Return the (X, Y) coordinate for the center point of the cell that contains the specified text.  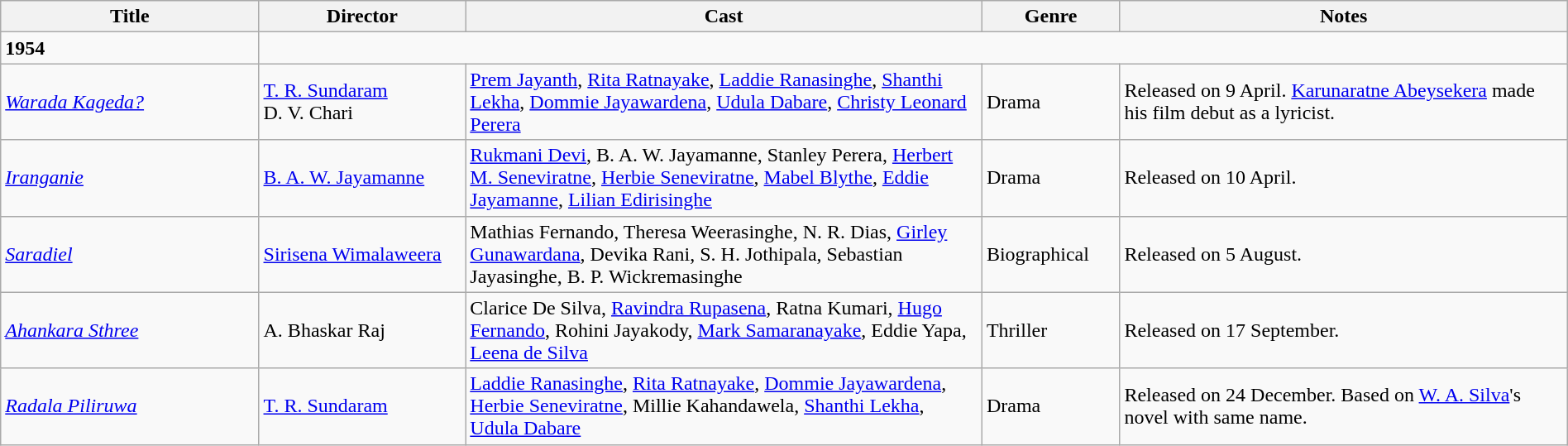
1954 (130, 48)
Iranganie (130, 178)
Sirisena Wimalaweera (362, 254)
Title (130, 17)
Released on 17 September. (1343, 330)
Released on 5 August. (1343, 254)
Rukmani Devi, B. A. W. Jayamanne, Stanley Perera, Herbert M. Seneviratne, Herbie Seneviratne, Mabel Blythe, Eddie Jayamanne, Lilian Edirisinghe (724, 178)
Laddie Ranasinghe, Rita Ratnayake, Dommie Jayawardena, Herbie Seneviratne, Millie Kahandawela, Shanthi Lekha, Udula Dabare (724, 406)
T. R. Sundaram (362, 406)
Released on 10 April. (1343, 178)
Ahankara Sthree (130, 330)
Director (362, 17)
Released on 9 April. Karunaratne Abeysekera made his film debut as a lyricist. (1343, 102)
Biographical (1050, 254)
Warada Kageda? (130, 102)
Clarice De Silva, Ravindra Rupasena, Ratna Kumari, Hugo Fernando, Rohini Jayakody, Mark Samaranayake, Eddie Yapa, Leena de Silva (724, 330)
Cast (724, 17)
Saradiel (130, 254)
Released on 24 December. Based on W. A. Silva's novel with same name. (1343, 406)
A. Bhaskar Raj (362, 330)
Thriller (1050, 330)
Radala Piliruwa (130, 406)
T. R. Sundaram D. V. Chari (362, 102)
Mathias Fernando, Theresa Weerasinghe, N. R. Dias, Girley Gunawardana, Devika Rani, S. H. Jothipala, Sebastian Jayasinghe, B. P. Wickremasinghe (724, 254)
Genre (1050, 17)
B. A. W. Jayamanne (362, 178)
Prem Jayanth, Rita Ratnayake, Laddie Ranasinghe, Shanthi Lekha, Dommie Jayawardena, Udula Dabare, Christy Leonard Perera (724, 102)
Notes (1343, 17)
